Identify which cell holds the provided text, then report its [x, y] central coordinate. 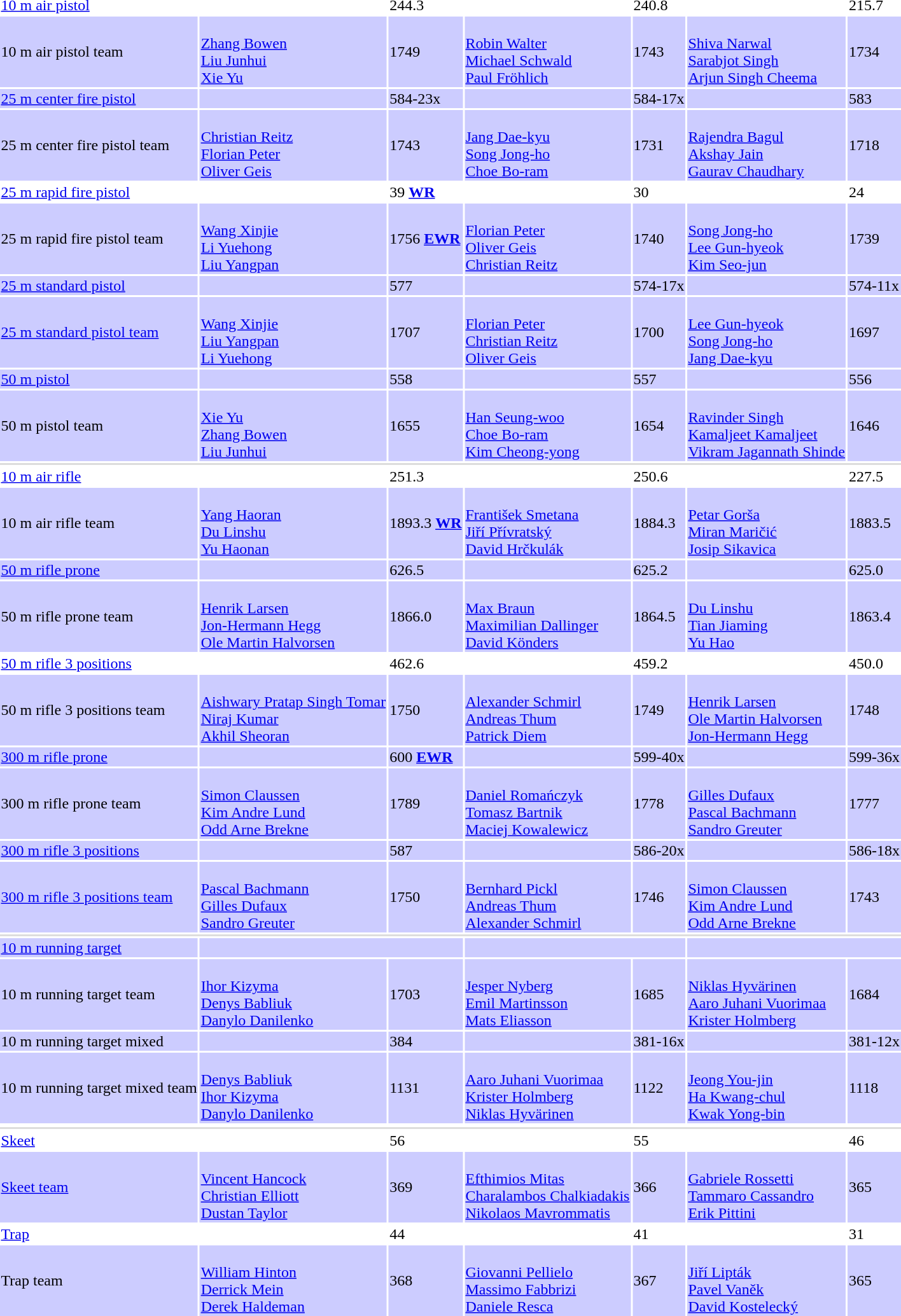
459.2 [659, 663]
Aishwary Pratap Singh TomarNiraj KumarAkhil Sheoran [293, 710]
1748 [874, 710]
Bernhard PicklAndreas ThumAlexander Schmirl [547, 897]
39 WR [426, 192]
Xie YuZhang BowenLiu Junhui [293, 426]
584-17x [659, 99]
25 m center fire pistol [99, 99]
1893.3 WR [426, 523]
Zhang BowenLiu JunhuiXie Yu [293, 52]
250.6 [659, 476]
Petar GoršaMiran MaričićJosip Sikavica [767, 523]
1863.4 [874, 617]
450.0 [874, 663]
625.0 [874, 570]
10 m running target mixed [99, 1041]
1700 [659, 332]
Christian ReitzFlorian PeterOliver Geis [293, 145]
Giovanni PellieloMassimo FabbriziDaniele Resca [547, 1281]
Trap team [99, 1281]
Rajendra BagulAkshay JainGaurav Chaudhary [767, 145]
Jeong You-jinHa Kwang-chulKwak Yong-bin [767, 1088]
56 [426, 1140]
Shiva NarwalSarabjot SinghArjun Singh Cheema [767, 52]
10 m running target team [99, 995]
587 [426, 850]
600 EWR [426, 757]
Florian PeterChristian ReitzOliver Geis [547, 332]
František SmetanaJiří PřívratskýDavid Hrčkulák [547, 523]
10 m running target mixed team [99, 1088]
1684 [874, 995]
574-17x [659, 286]
Efthimios MitasCharalambos ChalkiadakisNikolaos Mavrommatis [547, 1187]
1122 [659, 1088]
25 m standard pistol team [99, 332]
50 m rifle prone team [99, 617]
300 m rifle 3 positions [99, 850]
10 m air rifle [99, 476]
1697 [874, 332]
369 [426, 1187]
Daniel RomańczykTomasz BartnikMaciej Kowalewicz [547, 804]
368 [426, 1281]
Denys BabliukIhor KizymaDanylo Danilenko [293, 1088]
Song Jong-hoLee Gun-hyeokKim Seo-jun [767, 239]
50 m pistol [99, 379]
1864.5 [659, 617]
Skeet [99, 1140]
577 [426, 286]
Wang XinjieLi YuehongLiu Yangpan [293, 239]
Yang HaoranDu LinshuYu Haonan [293, 523]
1131 [426, 1088]
Ravinder SinghKamaljeet KamaljeetVikram Jagannath Shinde [767, 426]
Skeet team [99, 1187]
367 [659, 1281]
1756 EWR [426, 239]
Jesper NybergEmil MartinssonMats Eliasson [547, 995]
Jiří LiptákPavel VaněkDavid Kostelecký [767, 1281]
Florian PeterOliver GeisChristian Reitz [547, 239]
Pascal BachmannGilles DufauxSandro Greuter [293, 897]
Du LinshuTian JiamingYu Hao [767, 617]
Henrik LarsenOle Martin HalvorsenJon-Hermann Hegg [767, 710]
1703 [426, 995]
46 [874, 1140]
Vincent HancockChristian ElliottDustan Taylor [293, 1187]
1746 [659, 897]
227.5 [874, 476]
50 m rifle 3 positions team [99, 710]
1654 [659, 426]
599-36x [874, 757]
1866.0 [426, 617]
Alexander SchmirlAndreas ThumPatrick Diem [547, 710]
50 m rifle prone [99, 570]
Gabriele RossettiTammaro CassandroErik Pittini [767, 1187]
1707 [426, 332]
1118 [874, 1088]
1655 [426, 426]
25 m center fire pistol team [99, 145]
25 m rapid fire pistol [99, 192]
462.6 [426, 663]
Robin WalterMichael SchwaldPaul Fröhlich [547, 52]
300 m rifle prone team [99, 804]
50 m rifle 3 positions [99, 663]
1883.5 [874, 523]
381-16x [659, 1041]
31 [874, 1234]
Trap [99, 1234]
300 m rifle 3 positions team [99, 897]
574-11x [874, 286]
Aaro Juhani VuorimaaKrister HolmbergNiklas Hyvärinen [547, 1088]
1731 [659, 145]
251.3 [426, 476]
1777 [874, 804]
300 m rifle prone [99, 757]
50 m pistol team [99, 426]
366 [659, 1187]
30 [659, 192]
558 [426, 379]
556 [874, 379]
1778 [659, 804]
381-12x [874, 1041]
586-18x [874, 850]
625.2 [659, 570]
Lee Gun-hyeokSong Jong-hoJang Dae-kyu [767, 332]
44 [426, 1234]
Max BraunMaximilian DallingerDavid Könders [547, 617]
1789 [426, 804]
24 [874, 192]
1884.3 [659, 523]
384 [426, 1041]
599-40x [659, 757]
Han Seung-wooChoe Bo-ramKim Cheong-yong [547, 426]
Wang XinjieLiu YangpanLi Yuehong [293, 332]
10 m air pistol team [99, 52]
584-23x [426, 99]
Gilles DufauxPascal BachmannSandro Greuter [767, 804]
Henrik LarsenJon-Hermann HeggOle Martin Halvorsen [293, 617]
55 [659, 1140]
1734 [874, 52]
1718 [874, 145]
10 m air rifle team [99, 523]
25 m standard pistol [99, 286]
10 m running target [99, 948]
1740 [659, 239]
583 [874, 99]
557 [659, 379]
Niklas HyvärinenAaro Juhani VuorimaaKrister Holmberg [767, 995]
626.5 [426, 570]
Ihor KizymaDenys BabliukDanylo Danilenko [293, 995]
41 [659, 1234]
1739 [874, 239]
1646 [874, 426]
586-20x [659, 850]
1685 [659, 995]
Jang Dae-kyuSong Jong-hoChoe Bo-ram [547, 145]
25 m rapid fire pistol team [99, 239]
William HintonDerrick MeinDerek Haldeman [293, 1281]
